From the cell containing the given text, extract its center point as (x, y) coordinate. 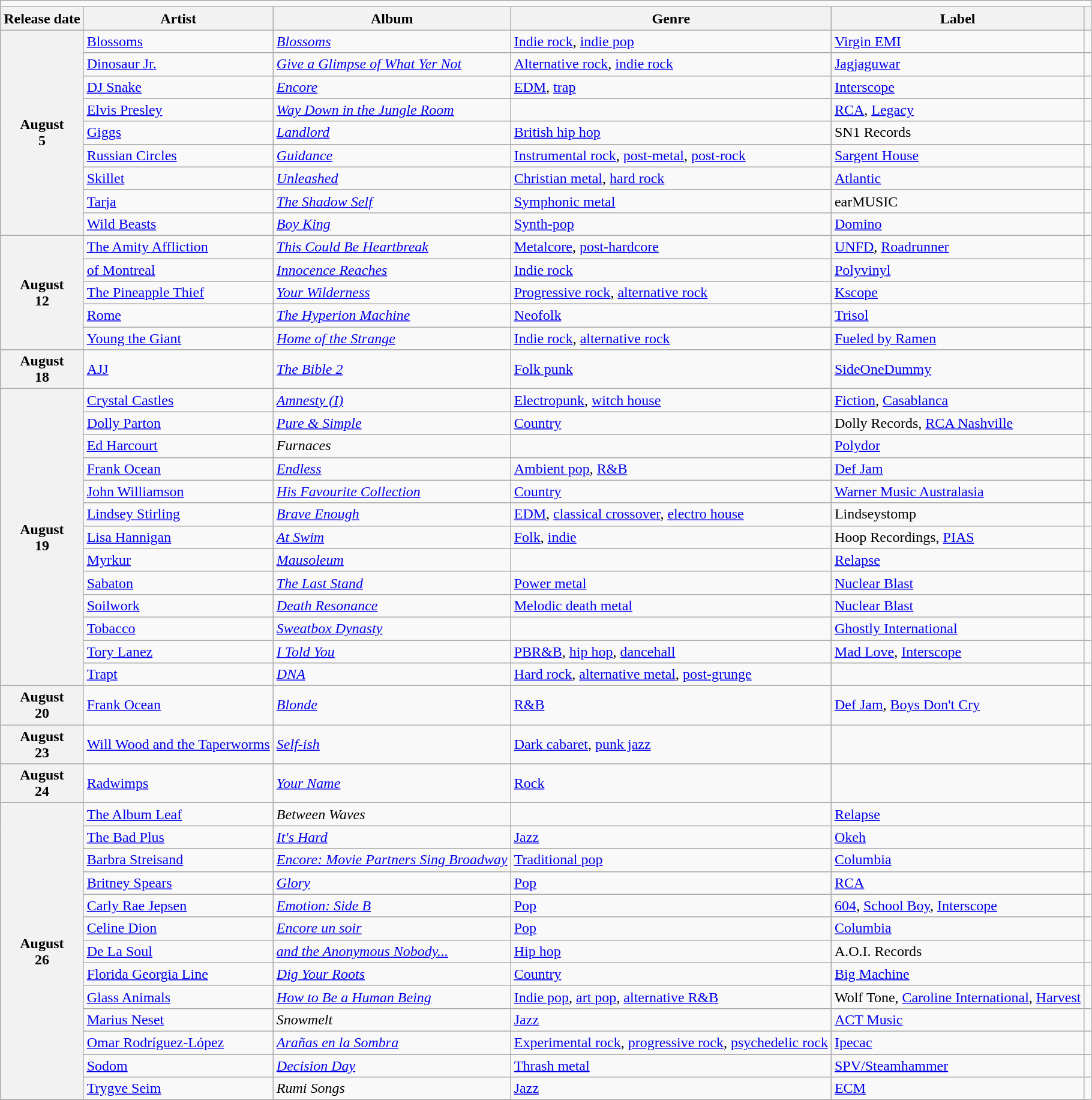
Trisol (958, 316)
Indie rock (671, 269)
I Told You (392, 651)
Trapt (178, 675)
R&B (671, 706)
Atlantic (958, 178)
Thrash metal (671, 1065)
Endless (392, 469)
Indie pop, art pop, alternative R&B (671, 997)
Boy King (392, 224)
Rumi Songs (392, 1089)
604, School Boy, Interscope (958, 906)
It's Hard (392, 837)
UNFD, Roadrunner (958, 247)
EDM, classical crossover, electro house (671, 514)
Melodic death metal (671, 606)
Hard rock, alternative metal, post-grunge (671, 675)
Sabaton (178, 583)
Innocence Reaches (392, 269)
DNA (392, 675)
The Pineapple Thief (178, 293)
Metalcore, post-hardcore (671, 247)
Indie rock, indie pop (671, 41)
Giggs (178, 133)
Tory Lanez (178, 651)
Symphonic metal (671, 201)
SideOneDummy (958, 370)
Rome (178, 316)
Electropunk, witch house (671, 400)
Virgin EMI (958, 41)
Will Wood and the Taperworms (178, 744)
Ghostly International (958, 628)
Encore (392, 87)
Unleashed (392, 178)
Alternative rock, indie rock (671, 64)
Interscope (958, 87)
DJ Snake (178, 87)
Synth-pop (671, 224)
The Bad Plus (178, 837)
Fueled by Ramen (958, 338)
Progressive rock, alternative rock (671, 293)
AJJ (178, 370)
Self-ish (392, 744)
Dolly Parton (178, 423)
Sargent House (958, 155)
Encore: Movie Partners Sing Broadway (392, 860)
Jagjaguwar (958, 64)
Hip hop (671, 951)
Russian Circles (178, 155)
Glory (392, 883)
Your Name (392, 784)
British hip hop (671, 133)
Sodom (178, 1065)
Sweatbox Dynasty (392, 628)
Ipecac (958, 1042)
Traditional pop (671, 860)
Decision Day (392, 1065)
Experimental rock, progressive rock, psychedelic rock (671, 1042)
Arañas en la Sombra (392, 1042)
Ambient pop, R&B (671, 469)
Album (392, 19)
August5 (42, 133)
Domino (958, 224)
Mad Love, Interscope (958, 651)
RCA (958, 883)
The Amity Affliction (178, 247)
John Williamson (178, 491)
Radwimps (178, 784)
Landlord (392, 133)
De La Soul (178, 951)
The Hyperion Machine (392, 316)
Lindseystomp (958, 514)
Folk punk (671, 370)
Label (958, 19)
Britney Spears (178, 883)
Glass Animals (178, 997)
Elvis Presley (178, 110)
Florida Georgia Line (178, 974)
Mausoleum (392, 560)
Tarja (178, 201)
Polyvinyl (958, 269)
Myrkur (178, 560)
Rock (671, 784)
Dinosaur Jr. (178, 64)
Wild Beasts (178, 224)
Home of the Strange (392, 338)
Death Resonance (392, 606)
Release date (42, 19)
Folk, indie (671, 537)
Way Down in the Jungle Room (392, 110)
Celine Dion (178, 928)
Between Waves (392, 814)
Furnaces (392, 446)
Amnesty (I) (392, 400)
Encore un soir (392, 928)
Fiction, Casablanca (958, 400)
ECM (958, 1089)
earMUSIC (958, 201)
Skillet (178, 178)
Trygve Seim (178, 1089)
Def Jam, Boys Don't Cry (958, 706)
Okeh (958, 837)
August24 (42, 784)
Pure & Simple (392, 423)
Lindsey Stirling (178, 514)
The Album Leaf (178, 814)
PBR&B, hip hop, dancehall (671, 651)
Snowmelt (392, 1020)
Warner Music Australasia (958, 491)
Blonde (392, 706)
Carly Rae Jepsen (178, 906)
Young the Giant (178, 338)
Power metal (671, 583)
August23 (42, 744)
Def Jam (958, 469)
Indie rock, alternative rock (671, 338)
Dark cabaret, punk jazz (671, 744)
Instrumental rock, post-metal, post-rock (671, 155)
Polydor (958, 446)
The Bible 2 (392, 370)
The Last Stand (392, 583)
August26 (42, 952)
Dig Your Roots (392, 974)
Marius Neset (178, 1020)
Wolf Tone, Caroline International, Harvest (958, 997)
Genre (671, 19)
August12 (42, 292)
Dolly Records, RCA Nashville (958, 423)
RCA, Legacy (958, 110)
Guidance (392, 155)
of Montreal (178, 269)
ACT Music (958, 1020)
Hoop Recordings, PIAS (958, 537)
The Shadow Self (392, 201)
His Favourite Collection (392, 491)
Neofolk (671, 316)
Soilwork (178, 606)
Omar Rodríguez-López (178, 1042)
Christian metal, hard rock (671, 178)
Barbra Streisand (178, 860)
Big Machine (958, 974)
Your Wilderness (392, 293)
Ed Harcourt (178, 446)
August18 (42, 370)
Give a Glimpse of What Yer Not (392, 64)
SN1 Records (958, 133)
Brave Enough (392, 514)
A.O.I. Records (958, 951)
Tobacco (178, 628)
Artist (178, 19)
Emotion: Side B (392, 906)
Crystal Castles (178, 400)
At Swim (392, 537)
Lisa Hannigan (178, 537)
How to Be a Human Being (392, 997)
August20 (42, 706)
This Could Be Heartbreak (392, 247)
August19 (42, 538)
EDM, trap (671, 87)
and the Anonymous Nobody... (392, 951)
Kscope (958, 293)
SPV/Steamhammer (958, 1065)
